For the text-containing cell, return its midpoint in [x, y] coordinate format. 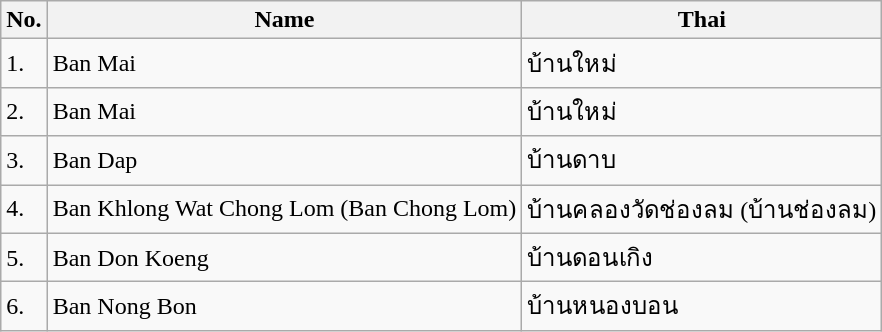
บ้านคลองวัดช่องลม (บ้านช่องลม) [702, 208]
Ban Khlong Wat Chong Lom (Ban Chong Lom) [284, 208]
Name [284, 20]
1. [24, 64]
3. [24, 160]
Ban Dap [284, 160]
Ban Nong Bon [284, 306]
บ้านดาบ [702, 160]
5. [24, 258]
No. [24, 20]
Ban Don Koeng [284, 258]
2. [24, 112]
4. [24, 208]
6. [24, 306]
บ้านหนองบอน [702, 306]
Thai [702, 20]
บ้านดอนเกิง [702, 258]
